Detect which cell encompasses the target text, then output its (x, y) center coordinate. 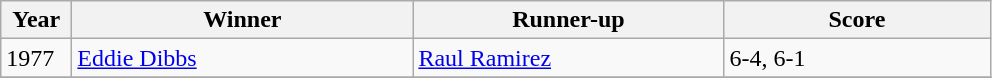
Winner (242, 20)
Score (857, 20)
Raul Ramirez (568, 58)
Eddie Dibbs (242, 58)
Year (36, 20)
1977 (36, 58)
Runner-up (568, 20)
6-4, 6-1 (857, 58)
